Output the [x, y] coordinate of the center of the cell containing the given text.  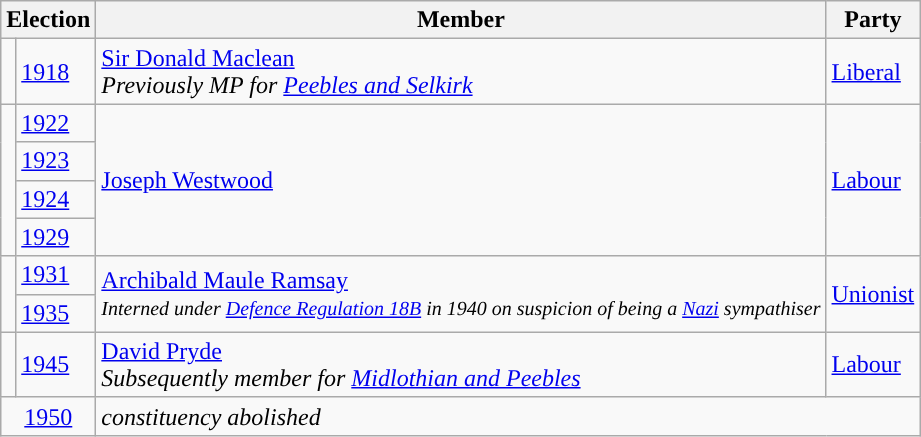
constituency abolished [508, 416]
Archibald Maule RamsayInterned under Defence Regulation 18B in 1940 on suspicion of being a Nazi sympathiser [461, 294]
Liberal [873, 72]
1945 [56, 364]
1929 [56, 237]
Member [461, 20]
1922 [56, 123]
1923 [56, 161]
1935 [56, 313]
David Pryde Subsequently member for Midlothian and Peebles [461, 364]
1924 [56, 199]
Party [873, 20]
Sir Donald Maclean Previously MP for Peebles and Selkirk [461, 72]
1918 [56, 72]
Joseph Westwood [461, 180]
Unionist [873, 294]
1931 [56, 275]
Election [48, 20]
1950 [48, 416]
